Return the [x, y] coordinate for the center point of the cell that contains the specified text.  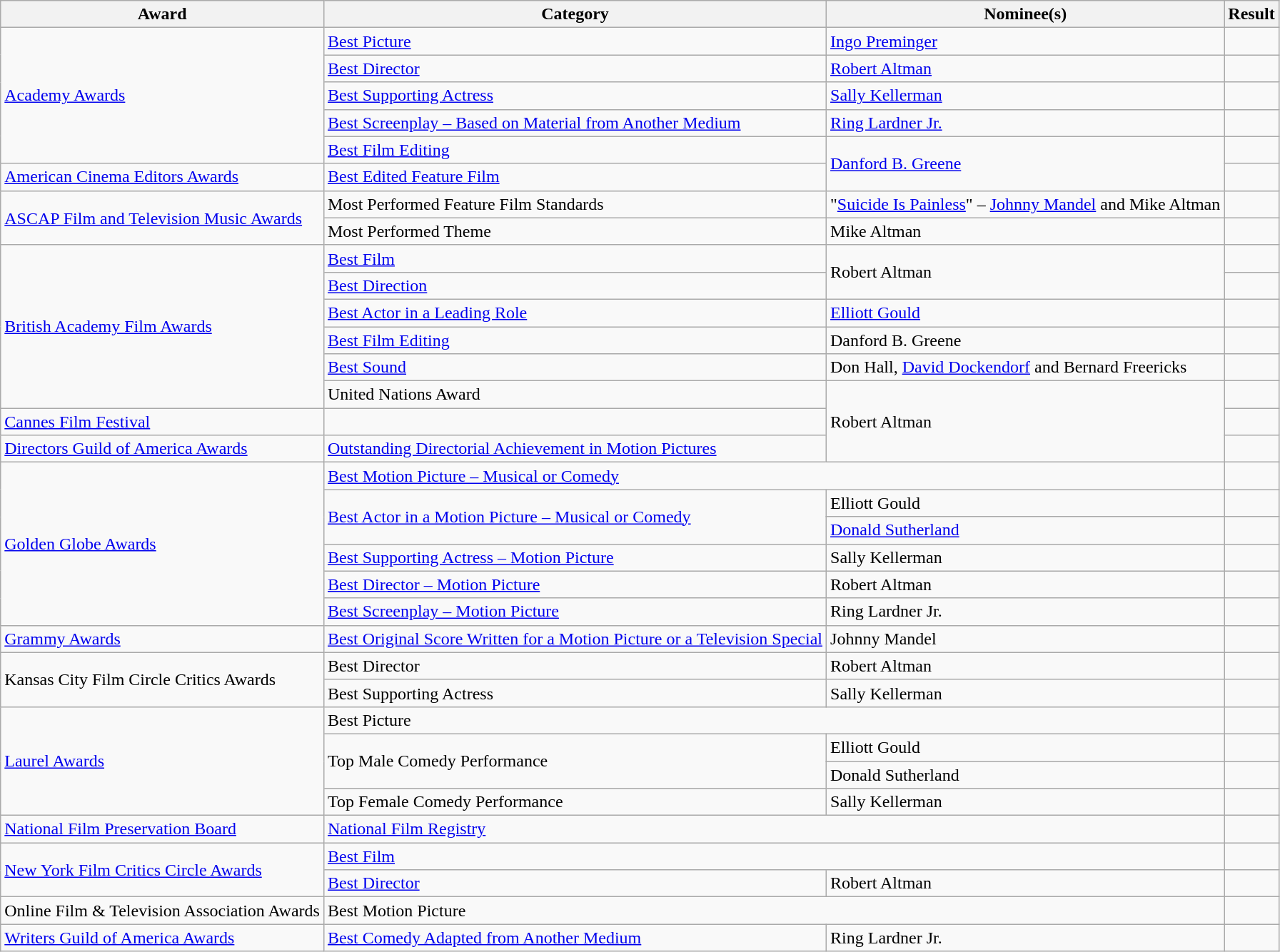
Best Direction [575, 285]
American Cinema Editors Awards [163, 177]
Ingo Preminger [1025, 41]
Nominee(s) [1025, 14]
Online Film & Television Association Awards [163, 911]
Mike Altman [1025, 231]
Outstanding Directorial Achievement in Motion Pictures [575, 449]
New York Film Critics Circle Awards [163, 870]
Best Motion Picture [774, 911]
Top Female Comedy Performance [575, 802]
Best Supporting Actress – Motion Picture [575, 557]
Best Actor in a Motion Picture – Musical or Comedy [575, 517]
Best Actor in a Leading Role [575, 313]
Academy Awards [163, 96]
Best Comedy Adapted from Another Medium [575, 938]
Cannes Film Festival [163, 422]
"Suicide Is Painless" – Johnny Mandel and Mike Altman [1025, 204]
Directors Guild of America Awards [163, 449]
Best Sound [575, 368]
Most Performed Feature Film Standards [575, 204]
Kansas City Film Circle Critics Awards [163, 679]
Johnny Mandel [1025, 639]
United Nations Award [575, 395]
Top Male Comedy Performance [575, 761]
Laurel Awards [163, 761]
Golden Globe Awards [163, 544]
Don Hall, David Dockendorf and Bernard Freericks [1025, 368]
Writers Guild of America Awards [163, 938]
Best Director – Motion Picture [575, 584]
Result [1251, 14]
Award [163, 14]
Most Performed Theme [575, 231]
Best Screenplay – Based on Material from Another Medium [575, 123]
Best Motion Picture – Musical or Comedy [774, 476]
Grammy Awards [163, 639]
Best Edited Feature Film [575, 177]
British Academy Film Awards [163, 326]
Category [575, 14]
National Film Registry [774, 829]
ASCAP Film and Television Music Awards [163, 218]
National Film Preservation Board [163, 829]
Best Screenplay – Motion Picture [575, 612]
Best Original Score Written for a Motion Picture or a Television Special [575, 639]
